Output the [x, y] coordinate of the center of the cell containing the given text.  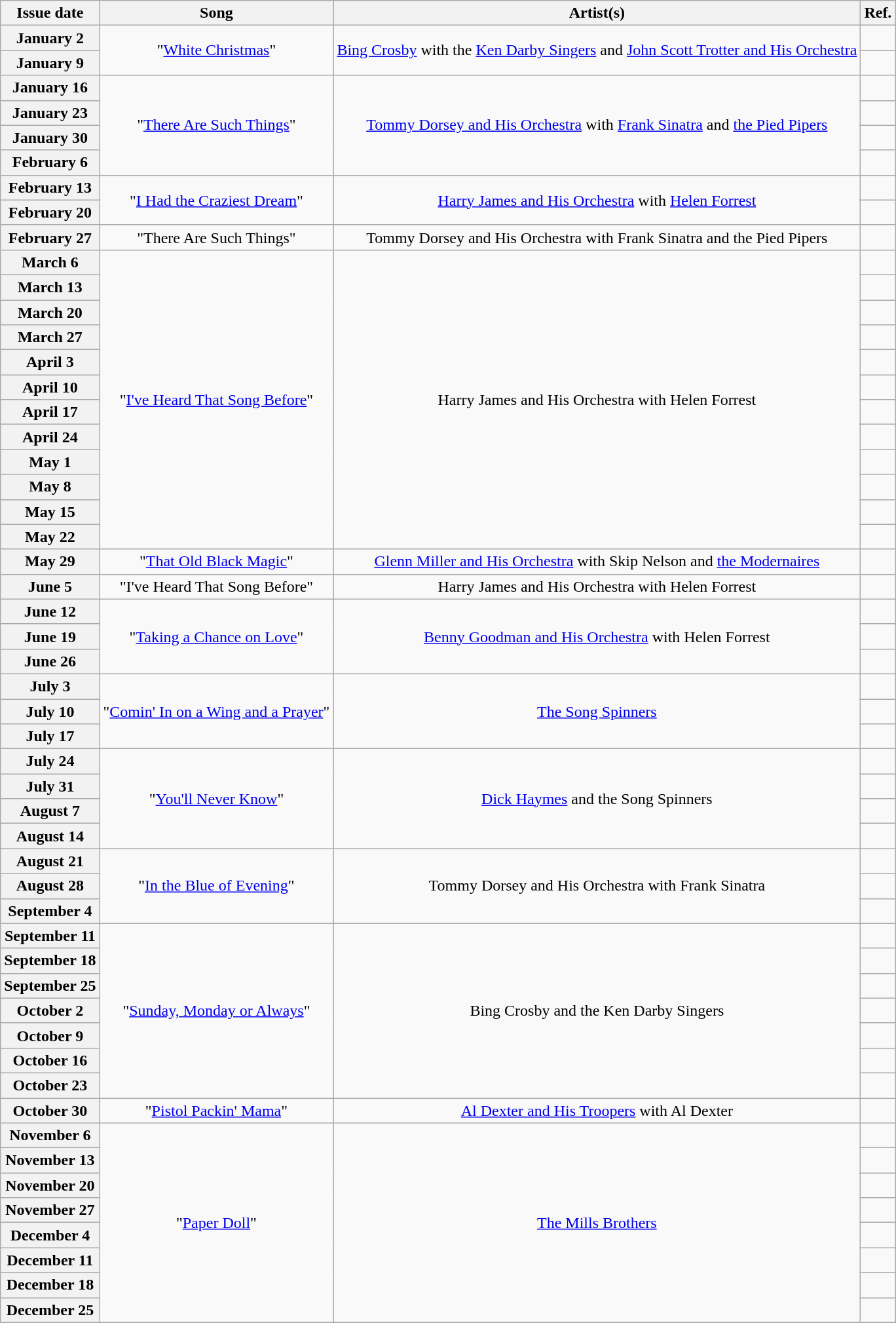
May 1 [50, 462]
December 11 [50, 1260]
April 10 [50, 387]
January 2 [50, 38]
"White Christmas" [216, 50]
October 16 [50, 1060]
December 25 [50, 1310]
February 13 [50, 187]
July 3 [50, 686]
Benny Goodman and His Orchestra with Helen Forrest [597, 636]
"Taking a Chance on Love" [216, 636]
March 27 [50, 337]
April 24 [50, 437]
January 30 [50, 138]
January 9 [50, 63]
March 20 [50, 313]
The Mills Brothers [597, 1223]
Song [216, 13]
February 27 [50, 237]
"Pistol Packin' Mama" [216, 1111]
"You'll Never Know" [216, 799]
April 3 [50, 362]
May 22 [50, 537]
The Song Spinners [597, 711]
Bing Crosby and the Ken Darby Singers [597, 1010]
May 15 [50, 512]
February 20 [50, 212]
Artist(s) [597, 13]
December 4 [50, 1235]
Glenn Miller and His Orchestra with Skip Nelson and the Modernaires [597, 562]
"I Had the Craziest Dream" [216, 200]
November 20 [50, 1185]
August 7 [50, 811]
July 31 [50, 786]
October 9 [50, 1035]
October 23 [50, 1085]
Tommy Dorsey and His Orchestra with Frank Sinatra [597, 886]
April 17 [50, 412]
July 10 [50, 711]
November 27 [50, 1210]
"Sunday, Monday or Always" [216, 1010]
January 16 [50, 88]
August 28 [50, 886]
June 5 [50, 586]
September 25 [50, 986]
September 18 [50, 961]
August 14 [50, 836]
November 13 [50, 1160]
Al Dexter and His Troopers with Al Dexter [597, 1111]
November 6 [50, 1136]
January 23 [50, 113]
May 29 [50, 562]
"Paper Doll" [216, 1223]
June 19 [50, 636]
Dick Haymes and the Song Spinners [597, 799]
March 6 [50, 262]
October 30 [50, 1111]
June 26 [50, 661]
Bing Crosby with the Ken Darby Singers and John Scott Trotter and His Orchestra [597, 50]
September 11 [50, 936]
"In the Blue of Evening" [216, 886]
August 21 [50, 861]
September 4 [50, 911]
June 12 [50, 611]
July 24 [50, 761]
February 6 [50, 163]
March 13 [50, 287]
"Comin' In on a Wing and a Prayer" [216, 711]
Issue date [50, 13]
May 8 [50, 487]
December 18 [50, 1285]
Ref. [878, 13]
October 2 [50, 1010]
"That Old Black Magic" [216, 562]
July 17 [50, 737]
